For the text-containing cell, return its midpoint in [x, y] coordinate format. 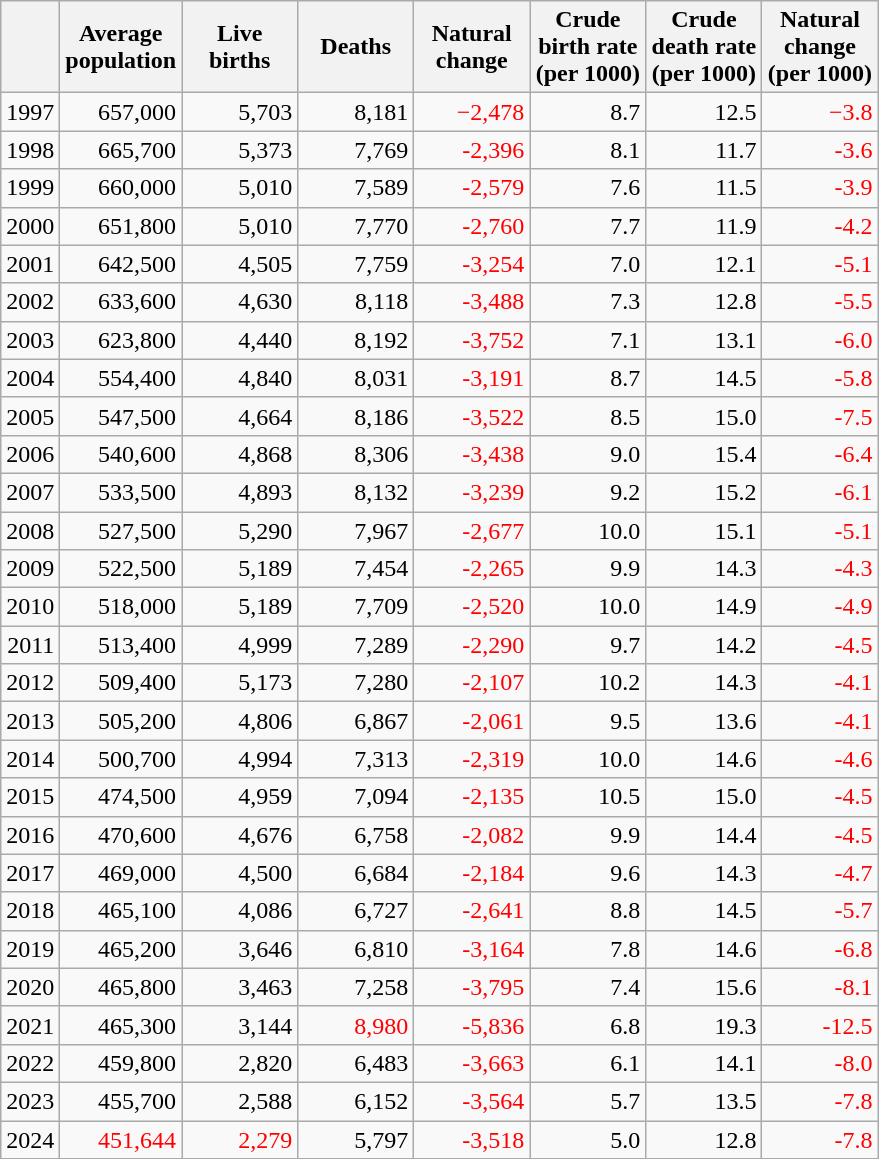
8,192 [356, 340]
518,000 [121, 607]
7,454 [356, 569]
7,280 [356, 683]
8,186 [356, 416]
459,800 [121, 1063]
-2,760 [472, 226]
2017 [30, 873]
-6.8 [820, 949]
660,000 [121, 188]
8,132 [356, 492]
2006 [30, 454]
5,797 [356, 1139]
7,258 [356, 987]
7,769 [356, 150]
4,505 [240, 264]
633,600 [121, 302]
9.2 [588, 492]
7,313 [356, 759]
12.5 [704, 112]
-2,579 [472, 188]
7,709 [356, 607]
-6.4 [820, 454]
2023 [30, 1101]
2014 [30, 759]
-8.1 [820, 987]
5,173 [240, 683]
513,400 [121, 645]
7,094 [356, 797]
11.5 [704, 188]
6.8 [588, 1025]
2,820 [240, 1063]
2019 [30, 949]
8.8 [588, 911]
-2,265 [472, 569]
2007 [30, 492]
7,759 [356, 264]
7.4 [588, 987]
-2,135 [472, 797]
Crude birth rate (per 1000) [588, 47]
2008 [30, 531]
7,770 [356, 226]
2005 [30, 416]
-3,522 [472, 416]
4,630 [240, 302]
6,684 [356, 873]
4,868 [240, 454]
14.4 [704, 835]
-4.3 [820, 569]
-6.0 [820, 340]
-3,564 [472, 1101]
8,181 [356, 112]
15.6 [704, 987]
2016 [30, 835]
465,200 [121, 949]
2015 [30, 797]
-5,836 [472, 1025]
15.2 [704, 492]
-3,191 [472, 378]
6,867 [356, 721]
6,152 [356, 1101]
500,700 [121, 759]
-12.5 [820, 1025]
8.1 [588, 150]
-3,488 [472, 302]
657,000 [121, 112]
469,000 [121, 873]
3,463 [240, 987]
6,810 [356, 949]
-5.5 [820, 302]
7,289 [356, 645]
540,600 [121, 454]
522,500 [121, 569]
509,400 [121, 683]
2020 [30, 987]
-2,520 [472, 607]
7.8 [588, 949]
Deaths [356, 47]
527,500 [121, 531]
1998 [30, 150]
5,703 [240, 112]
-8.0 [820, 1063]
8.5 [588, 416]
7.1 [588, 340]
7,967 [356, 531]
7.0 [588, 264]
-2,677 [472, 531]
474,500 [121, 797]
-3,752 [472, 340]
665,700 [121, 150]
9.0 [588, 454]
8,306 [356, 454]
455,700 [121, 1101]
8,118 [356, 302]
11.9 [704, 226]
465,100 [121, 911]
505,200 [121, 721]
2011 [30, 645]
Crude death rate (per 1000) [704, 47]
-2,107 [472, 683]
4,086 [240, 911]
2,588 [240, 1101]
-6.1 [820, 492]
2021 [30, 1025]
14.2 [704, 645]
554,400 [121, 378]
6,758 [356, 835]
8,980 [356, 1025]
9.5 [588, 721]
2010 [30, 607]
5.7 [588, 1101]
14.1 [704, 1063]
-4.6 [820, 759]
13.6 [704, 721]
642,500 [121, 264]
4,999 [240, 645]
-4.2 [820, 226]
−2,478 [472, 112]
-3,518 [472, 1139]
6,483 [356, 1063]
-2,061 [472, 721]
2004 [30, 378]
-2,082 [472, 835]
-2,396 [472, 150]
10.2 [588, 683]
4,440 [240, 340]
12.1 [704, 264]
8,031 [356, 378]
547,500 [121, 416]
-5.8 [820, 378]
Natural change [472, 47]
2000 [30, 226]
3,646 [240, 949]
Natural change (per 1000) [820, 47]
2001 [30, 264]
-3,663 [472, 1063]
15.4 [704, 454]
−3.8 [820, 112]
2,279 [240, 1139]
651,800 [121, 226]
-3.9 [820, 188]
465,300 [121, 1025]
10.5 [588, 797]
-3.6 [820, 150]
2018 [30, 911]
2003 [30, 340]
5,290 [240, 531]
2013 [30, 721]
2022 [30, 1063]
14.9 [704, 607]
6.1 [588, 1063]
465,800 [121, 987]
2012 [30, 683]
-2,184 [472, 873]
4,994 [240, 759]
4,500 [240, 873]
533,500 [121, 492]
-2,290 [472, 645]
15.1 [704, 531]
6,727 [356, 911]
4,664 [240, 416]
-3,438 [472, 454]
3,144 [240, 1025]
4,676 [240, 835]
13.1 [704, 340]
-3,239 [472, 492]
13.5 [704, 1101]
4,806 [240, 721]
-4.7 [820, 873]
4,959 [240, 797]
5,373 [240, 150]
4,840 [240, 378]
Live births [240, 47]
19.3 [704, 1025]
5.0 [588, 1139]
7.6 [588, 188]
470,600 [121, 835]
4,893 [240, 492]
7.7 [588, 226]
11.7 [704, 150]
2002 [30, 302]
-7.5 [820, 416]
-2,319 [472, 759]
-3,164 [472, 949]
623,800 [121, 340]
1997 [30, 112]
-2,641 [472, 911]
1999 [30, 188]
Average population [121, 47]
-4.9 [820, 607]
-5.7 [820, 911]
-3,254 [472, 264]
451,644 [121, 1139]
2009 [30, 569]
9.6 [588, 873]
2024 [30, 1139]
9.7 [588, 645]
7.3 [588, 302]
-3,795 [472, 987]
7,589 [356, 188]
